Identify which cell holds the provided text, then report its [X, Y] central coordinate. 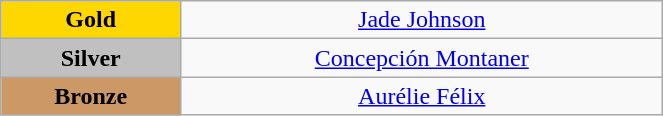
Gold [91, 20]
Aurélie Félix [422, 96]
Jade Johnson [422, 20]
Concepción Montaner [422, 58]
Bronze [91, 96]
Silver [91, 58]
